Detect which cell encompasses the target text, then output its [X, Y] center coordinate. 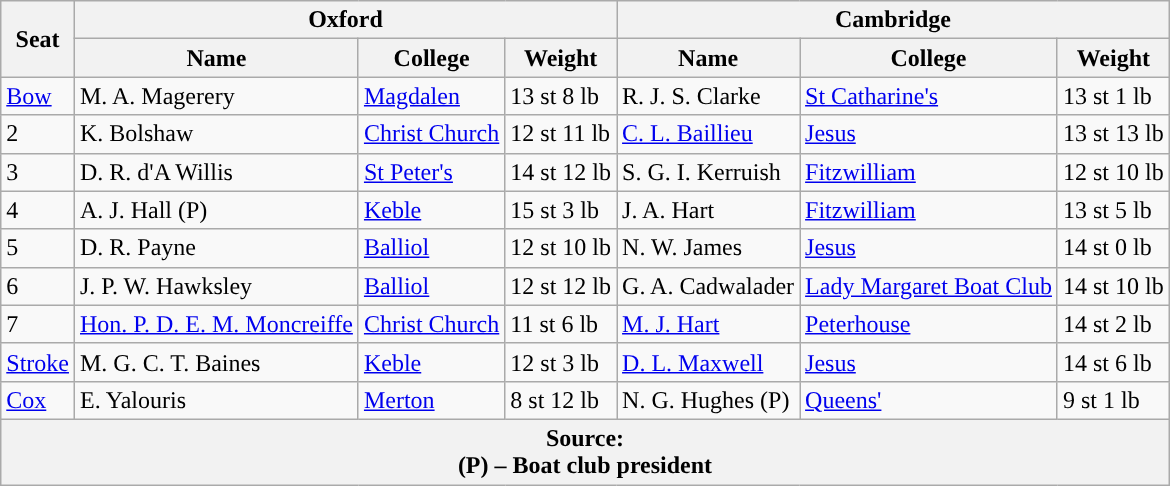
Cambridge [894, 20]
5 [38, 248]
3 [38, 172]
Oxford [345, 20]
15 st 3 lb [561, 210]
11 st 6 lb [561, 324]
A. J. Hall (P) [216, 210]
St Catharine's [929, 96]
12 st 12 lb [561, 286]
Merton [431, 400]
13 st 5 lb [1113, 210]
6 [38, 286]
12 st 3 lb [561, 362]
M. A. Magerery [216, 96]
14 st 2 lb [1113, 324]
Peterhouse [929, 324]
R. J. S. Clarke [708, 96]
Cox [38, 400]
D. L. Maxwell [708, 362]
J. A. Hart [708, 210]
J. P. W. Hawksley [216, 286]
Queens' [929, 400]
M. G. C. T. Baines [216, 362]
12 st 11 lb [561, 134]
E. Yalouris [216, 400]
D. R. d'A Willis [216, 172]
Bow [38, 96]
D. R. Payne [216, 248]
13 st 1 lb [1113, 96]
Source:(P) – Boat club president [585, 452]
St Peter's [431, 172]
G. A. Cadwalader [708, 286]
S. G. I. Kerruish [708, 172]
C. L. Baillieu [708, 134]
Seat [38, 39]
Hon. P. D. E. M. Moncreiffe [216, 324]
14 st 12 lb [561, 172]
Magdalen [431, 96]
2 [38, 134]
4 [38, 210]
Lady Margaret Boat Club [929, 286]
13 st 13 lb [1113, 134]
Stroke [38, 362]
14 st 10 lb [1113, 286]
K. Bolshaw [216, 134]
N. W. James [708, 248]
9 st 1 lb [1113, 400]
14 st 0 lb [1113, 248]
8 st 12 lb [561, 400]
N. G. Hughes (P) [708, 400]
7 [38, 324]
14 st 6 lb [1113, 362]
M. J. Hart [708, 324]
13 st 8 lb [561, 96]
